Pinpoint the cell where the given text exists, returning its (X, Y) midpoint coordinate. 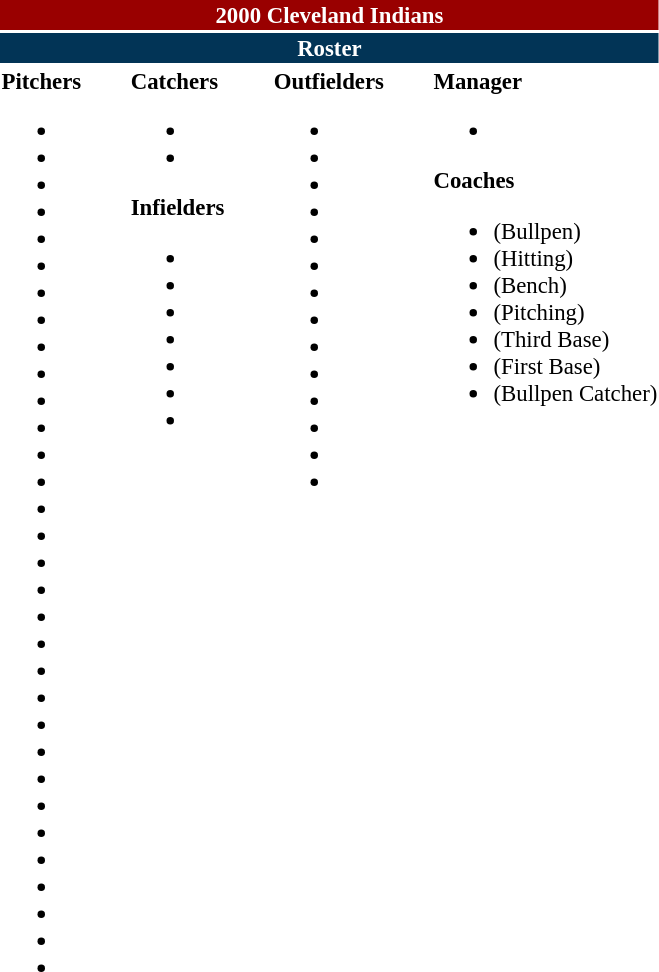
2000 Cleveland Indians (330, 15)
Roster (330, 48)
